Return the [x, y] coordinate for the center point of the cell that contains the specified text.  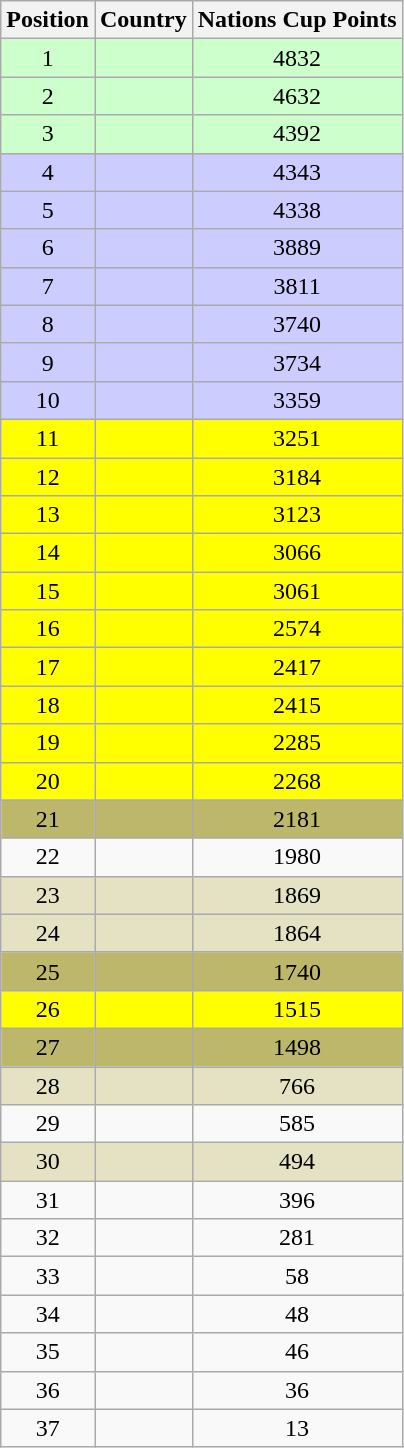
33 [48, 1276]
3061 [297, 591]
9 [48, 362]
Country [143, 20]
12 [48, 477]
20 [48, 781]
16 [48, 629]
4632 [297, 96]
17 [48, 667]
2574 [297, 629]
29 [48, 1124]
31 [48, 1200]
4338 [297, 210]
14 [48, 553]
58 [297, 1276]
7 [48, 286]
3066 [297, 553]
27 [48, 1047]
4 [48, 172]
2285 [297, 743]
3889 [297, 248]
19 [48, 743]
24 [48, 933]
1 [48, 58]
37 [48, 1428]
10 [48, 400]
2181 [297, 819]
18 [48, 705]
585 [297, 1124]
25 [48, 971]
1864 [297, 933]
32 [48, 1238]
1515 [297, 1009]
11 [48, 438]
Nations Cup Points [297, 20]
22 [48, 857]
1980 [297, 857]
28 [48, 1085]
34 [48, 1314]
3811 [297, 286]
766 [297, 1085]
281 [297, 1238]
30 [48, 1162]
35 [48, 1352]
3734 [297, 362]
2268 [297, 781]
1498 [297, 1047]
4392 [297, 134]
396 [297, 1200]
4343 [297, 172]
5 [48, 210]
8 [48, 324]
3251 [297, 438]
21 [48, 819]
3 [48, 134]
1869 [297, 895]
6 [48, 248]
3184 [297, 477]
2415 [297, 705]
4832 [297, 58]
26 [48, 1009]
3123 [297, 515]
2417 [297, 667]
48 [297, 1314]
1740 [297, 971]
Position [48, 20]
2 [48, 96]
15 [48, 591]
3359 [297, 400]
494 [297, 1162]
23 [48, 895]
46 [297, 1352]
3740 [297, 324]
